Locate the cell with the specified text and output its [X, Y] center coordinate. 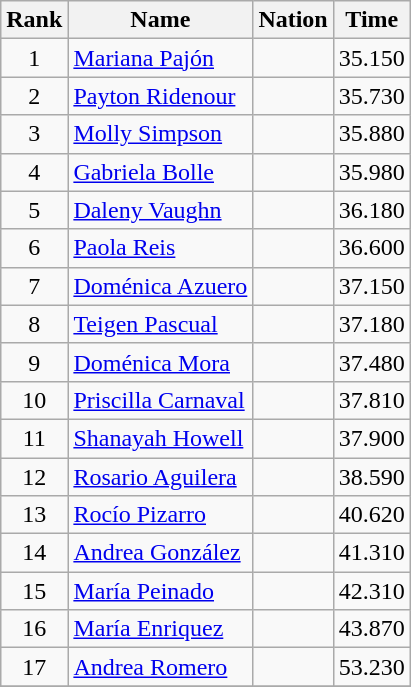
María Peinado [160, 591]
Time [372, 20]
Paola Reis [160, 248]
Daleny Vaughn [160, 210]
16 [34, 629]
Rocío Pizarro [160, 515]
2 [34, 96]
35.880 [372, 134]
Payton Ridenour [160, 96]
43.870 [372, 629]
Priscilla Carnaval [160, 400]
36.180 [372, 210]
37.900 [372, 438]
14 [34, 553]
Teigen Pascual [160, 324]
5 [34, 210]
10 [34, 400]
Nation [293, 20]
Rosario Aguilera [160, 477]
35.980 [372, 172]
7 [34, 286]
Andrea González [160, 553]
9 [34, 362]
Mariana Pajón [160, 58]
4 [34, 172]
6 [34, 248]
8 [34, 324]
37.180 [372, 324]
3 [34, 134]
40.620 [372, 515]
Molly Simpson [160, 134]
Doménica Azuero [160, 286]
Andrea Romero [160, 667]
37.480 [372, 362]
37.150 [372, 286]
1 [34, 58]
Doménica Mora [160, 362]
41.310 [372, 553]
Shanayah Howell [160, 438]
35.730 [372, 96]
María Enriquez [160, 629]
15 [34, 591]
36.600 [372, 248]
35.150 [372, 58]
Gabriela Bolle [160, 172]
Rank [34, 20]
11 [34, 438]
38.590 [372, 477]
Name [160, 20]
12 [34, 477]
53.230 [372, 667]
13 [34, 515]
17 [34, 667]
37.810 [372, 400]
42.310 [372, 591]
